Scan for the cell matching the given text and deliver its (X, Y) coordinate at center. 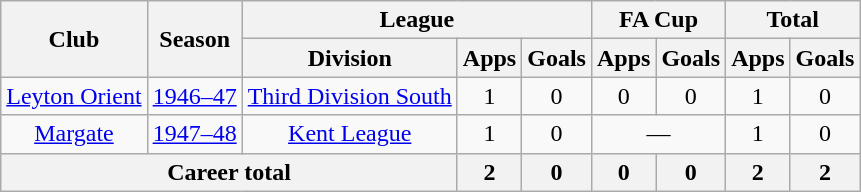
1946–47 (194, 96)
Total (793, 20)
Club (74, 39)
Third Division South (350, 96)
― (658, 134)
FA Cup (658, 20)
Division (350, 58)
Season (194, 39)
Kent League (350, 134)
Career total (230, 172)
League (416, 20)
Leyton Orient (74, 96)
1947–48 (194, 134)
Margate (74, 134)
